Output the [X, Y] coordinate of the center of the cell containing the given text.  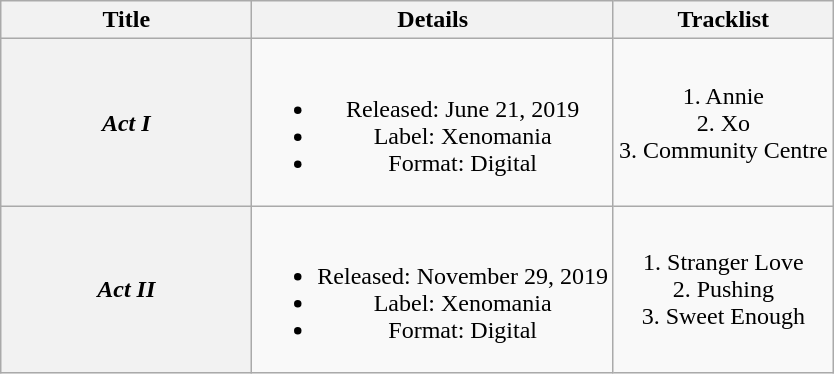
Released: June 21, 2019Label: XenomaniaFormat: Digital [433, 122]
Title [126, 20]
Released: November 29, 2019Label: XenomaniaFormat: Digital [433, 290]
Act II [126, 290]
1. Stranger Love2. Pushing3. Sweet Enough [723, 290]
Act I [126, 122]
Tracklist [723, 20]
1. Annie2. Xo3. Community Centre [723, 122]
Details [433, 20]
